Provide the (X, Y) coordinate of the cell's center where the given text is located.  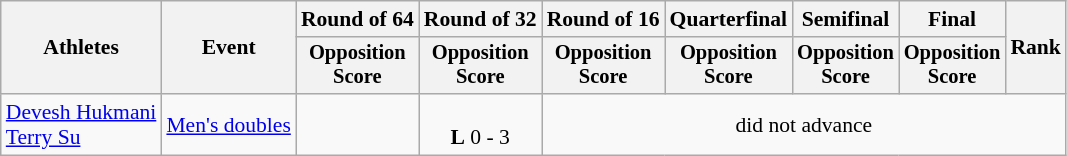
Round of 32 (480, 19)
Devesh HukmaniTerry Su (82, 124)
Semifinal (846, 19)
Quarterfinal (729, 19)
Final (952, 19)
Round of 16 (604, 19)
Athletes (82, 48)
did not advance (804, 124)
Round of 64 (358, 19)
Event (228, 48)
Men's doubles (228, 124)
L 0 - 3 (480, 124)
Rank (1036, 48)
